Locate the cell with the specified text and output its [X, Y] center coordinate. 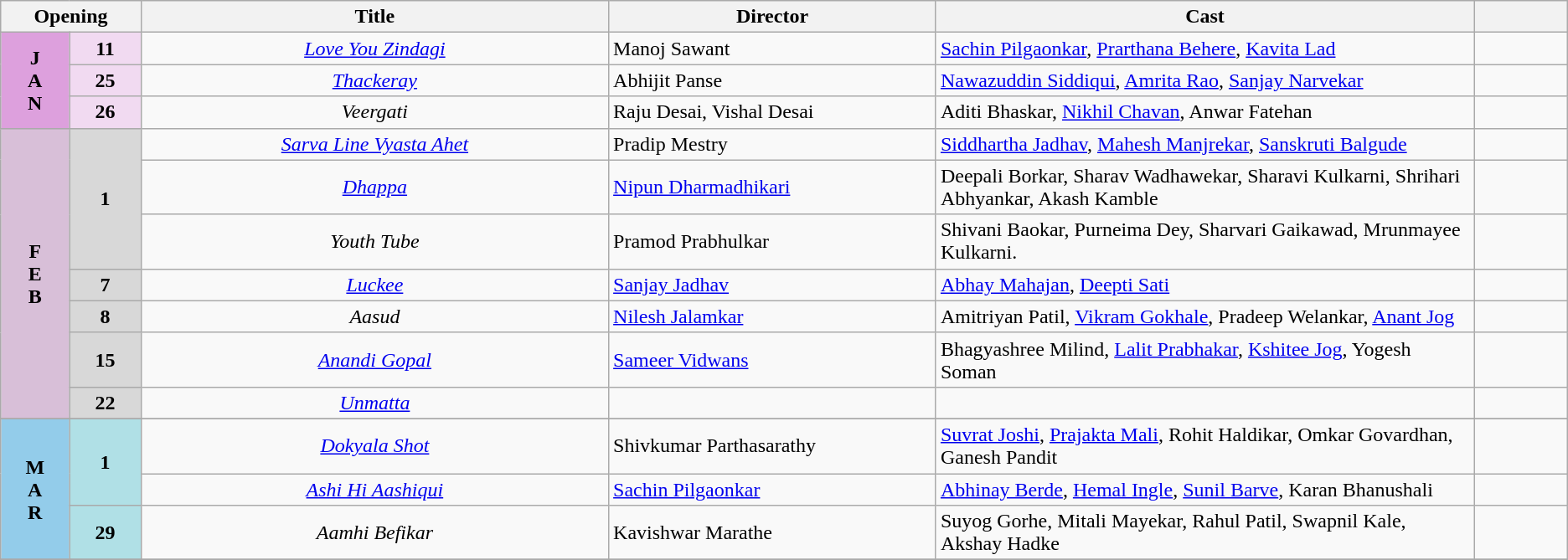
Shivani Baokar, Purneima Dey, Sharvari Gaikawad, Mrunmayee Kulkarni. [1204, 241]
Abhinay Berde, Hemal Ingle, Sunil Barve, Karan Bhanushali [1204, 490]
Aditi Bhaskar, Nikhil Chavan, Anwar Fatehan [1204, 112]
Suvrat Joshi, Prajakta Mali, Rohit Haldikar, Omkar Govardhan, Ganesh Pandit [1204, 445]
Veergati [374, 112]
JAN [35, 80]
11 [106, 49]
Unmatta [374, 403]
MAR [35, 489]
Abhay Mahajan, Deepti Sati [1204, 285]
Sachin Pilgaonkar [772, 490]
8 [106, 316]
22 [106, 403]
Aamhi Befikar [374, 532]
Manoj Sawant [772, 49]
Amitriyan Patil, Vikram Gokhale, Pradeep Welankar, Anant Jog [1204, 316]
Raju Desai, Vishal Desai [772, 112]
Director [772, 17]
Siddhartha Jadhav, Mahesh Manjrekar, Sanskruti Balgude [1204, 144]
Love You Zindagi [374, 49]
FEB [35, 273]
29 [106, 532]
Dokyala Shot [374, 445]
Dhappa [374, 188]
Thackeray [374, 80]
7 [106, 285]
Anandi Gopal [374, 360]
Ashi Hi Aashiqui [374, 490]
Nilesh Jalamkar [772, 316]
Sachin Pilgaonkar, Prarthana Behere, Kavita Lad [1204, 49]
Luckee [374, 285]
25 [106, 80]
Nipun Dharmadhikari [772, 188]
Title [374, 17]
Bhagyashree Milind, Lalit Prabhakar, Kshitee Jog, Yogesh Soman [1204, 360]
Pradip Mestry [772, 144]
Kavishwar Marathe [772, 532]
15 [106, 360]
Sanjay Jadhav [772, 285]
Sameer Vidwans [772, 360]
Shivkumar Parthasarathy [772, 445]
Deepali Borkar, Sharav Wadhawekar, Sharavi Kulkarni, Shrihari Abhyankar, Akash Kamble [1204, 188]
Youth Tube [374, 241]
Sarva Line Vyasta Ahet [374, 144]
Aasud [374, 316]
26 [106, 112]
Opening [70, 17]
Suyog Gorhe, Mitali Mayekar, Rahul Patil, Swapnil Kale, Akshay Hadke [1204, 532]
Abhijit Panse [772, 80]
Pramod Prabhulkar [772, 241]
Cast [1204, 17]
Nawazuddin Siddiqui, Amrita Rao, Sanjay Narvekar [1204, 80]
